Output the (X, Y) coordinate of the center of the cell containing the given text.  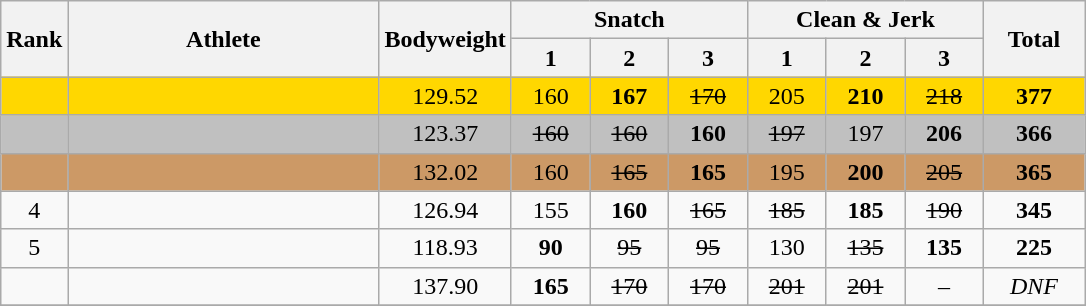
5 (34, 248)
Snatch (629, 20)
365 (1034, 172)
206 (944, 134)
Rank (34, 39)
Bodyweight (445, 39)
118.93 (445, 248)
Clean & Jerk (865, 20)
366 (1034, 134)
195 (786, 172)
Athlete (224, 39)
345 (1034, 210)
123.37 (445, 134)
129.52 (445, 96)
132.02 (445, 172)
167 (630, 96)
225 (1034, 248)
130 (786, 248)
Total (1034, 39)
90 (550, 248)
4 (34, 210)
210 (866, 96)
126.94 (445, 210)
200 (866, 172)
– (944, 286)
137.90 (445, 286)
377 (1034, 96)
155 (550, 210)
218 (944, 96)
DNF (1034, 286)
190 (944, 210)
